Capture the cell that displays the provided text and extract its (x, y) central coordinate. 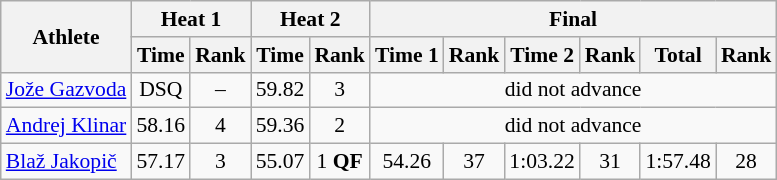
Time 2 (542, 55)
31 (610, 162)
28 (746, 162)
Andrej Klinar (66, 126)
59.36 (280, 126)
55.07 (280, 162)
1 QF (340, 162)
1:03.22 (542, 162)
Final (573, 19)
4 (220, 126)
1:57.48 (678, 162)
Total (678, 55)
54.26 (407, 162)
Blaž Jakopič (66, 162)
Time 1 (407, 55)
Athlete (66, 36)
DSQ (160, 90)
58.16 (160, 126)
Heat 2 (310, 19)
37 (474, 162)
Heat 1 (190, 19)
2 (340, 126)
– (220, 90)
Jože Gazvoda (66, 90)
57.17 (160, 162)
59.82 (280, 90)
